For the text-containing cell, return its midpoint in [x, y] coordinate format. 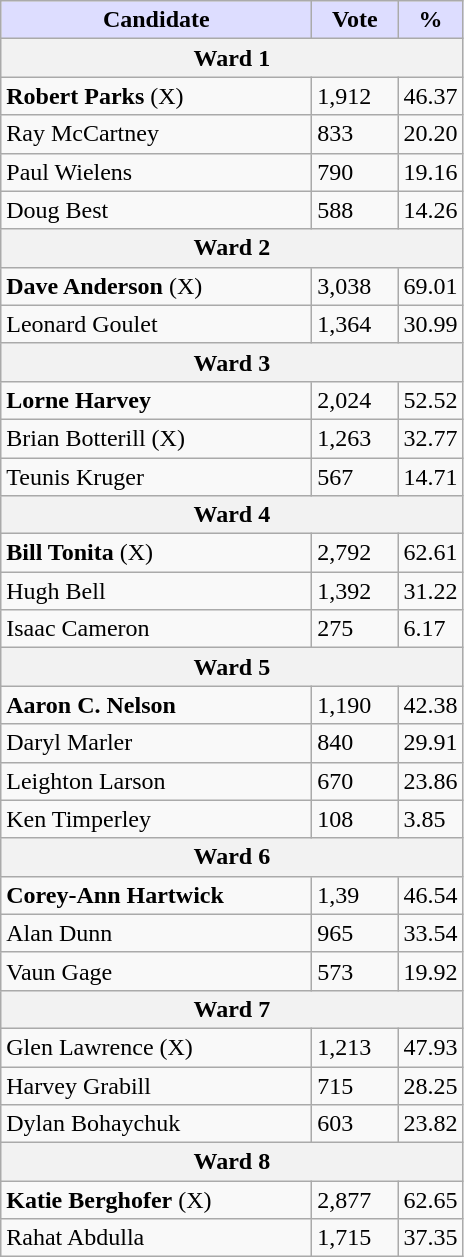
46.54 [430, 895]
Robert Parks (X) [156, 96]
Harvey Grabill [156, 1085]
6.17 [430, 629]
62.61 [430, 553]
Corey-Ann Hartwick [156, 895]
42.38 [430, 705]
1,190 [355, 705]
30.99 [430, 324]
Glen Lawrence (X) [156, 1047]
573 [355, 971]
% [430, 20]
Dylan Bohaychuk [156, 1124]
Doug Best [156, 210]
1,364 [355, 324]
Ward 4 [232, 515]
840 [355, 743]
Dave Anderson (X) [156, 286]
1,715 [355, 1238]
603 [355, 1124]
19.92 [430, 971]
20.20 [430, 134]
833 [355, 134]
Isaac Cameron [156, 629]
28.25 [430, 1085]
567 [355, 477]
Paul Wielens [156, 172]
715 [355, 1085]
1,263 [355, 438]
33.54 [430, 933]
Hugh Bell [156, 591]
3,038 [355, 286]
Aaron C. Nelson [156, 705]
14.26 [430, 210]
Ward 8 [232, 1162]
790 [355, 172]
965 [355, 933]
23.86 [430, 781]
52.52 [430, 400]
Candidate [156, 20]
Leonard Goulet [156, 324]
Alan Dunn [156, 933]
Lorne Harvey [156, 400]
Rahat Abdulla [156, 1238]
Vote [355, 20]
14.71 [430, 477]
275 [355, 629]
19.16 [430, 172]
Teunis Kruger [156, 477]
Ward 1 [232, 58]
1,392 [355, 591]
Ken Timperley [156, 819]
62.65 [430, 1200]
1,213 [355, 1047]
Ray McCartney [156, 134]
2,792 [355, 553]
Katie Berghofer (X) [156, 1200]
2,877 [355, 1200]
2,024 [355, 400]
108 [355, 819]
670 [355, 781]
29.91 [430, 743]
47.93 [430, 1047]
Leighton Larson [156, 781]
31.22 [430, 591]
23.82 [430, 1124]
69.01 [430, 286]
Vaun Gage [156, 971]
Daryl Marler [156, 743]
Ward 7 [232, 1009]
Ward 6 [232, 857]
46.37 [430, 96]
32.77 [430, 438]
Ward 5 [232, 667]
Brian Botterill (X) [156, 438]
Bill Tonita (X) [156, 553]
Ward 2 [232, 248]
1,912 [355, 96]
3.85 [430, 819]
588 [355, 210]
Ward 3 [232, 362]
1,39 [355, 895]
37.35 [430, 1238]
